Locate the cell with the specified text and output its [X, Y] center coordinate. 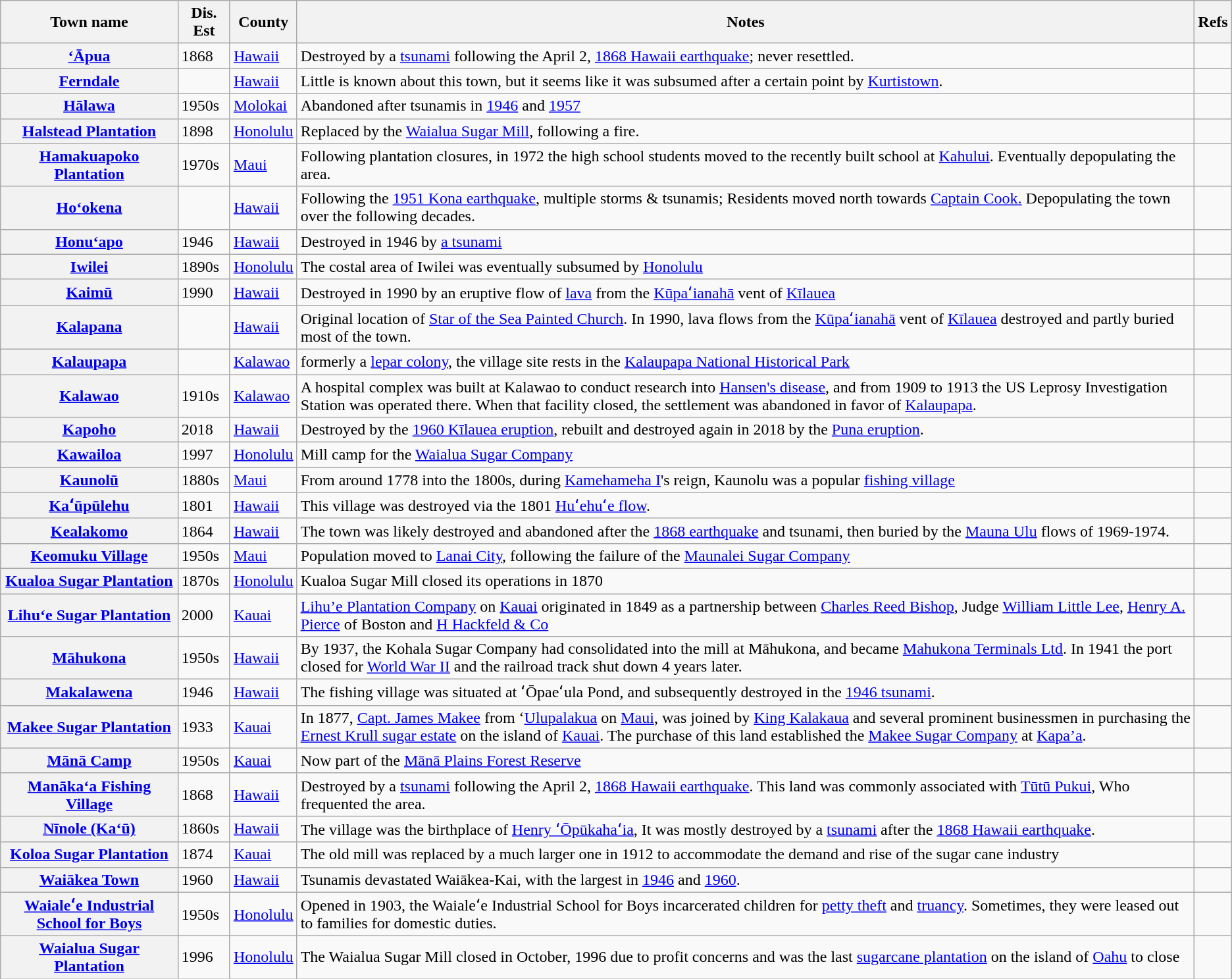
1874 [204, 855]
Manāka‘a Fishing Village [90, 794]
‘Āpua [90, 56]
The costal area of Iwilei was eventually subsumed by Honolulu [746, 267]
Notes [746, 22]
1801 [204, 506]
Kualoa Sugar Mill closed its operations in 1870 [746, 581]
Waiākea Town [90, 880]
Kawailoa [90, 455]
Halstead Plantation [90, 131]
1864 [204, 531]
Destroyed by the 1960 Kīlauea eruption, rebuilt and destroyed again in 2018 by the Puna eruption. [746, 430]
1880s [204, 480]
Kalaupapa [90, 361]
Mānā Camp [90, 760]
2000 [204, 615]
1960 [204, 880]
Mill camp for the Waialua Sugar Company [746, 455]
Kaunolū [90, 480]
1910s [204, 395]
Ferndale [90, 81]
Dis. Est [204, 22]
From around 1778 into the 1800s, during Kamehameha I's reign, Kaunolu was a popular fishing village [746, 480]
Destroyed in 1946 by a tsunami [746, 242]
1898 [204, 131]
Māhukona [90, 658]
Replaced by the Waialua Sugar Mill, following a fire. [746, 131]
Makee Sugar Plantation [90, 727]
This village was destroyed via the 1801 Huʻehuʻe flow. [746, 506]
Keomuku Village [90, 556]
1870s [204, 581]
Destroyed in 1990 by an eruptive flow of lava from the Kūpaʻianahā vent of Kīlauea [746, 292]
Lihu‘e Sugar Plantation [90, 615]
Kealakomo [90, 531]
Kualoa Sugar Plantation [90, 581]
1970s [204, 165]
Honu‘apo [90, 242]
Makalawena [90, 693]
Kapoho [90, 430]
2018 [204, 430]
Town name [90, 22]
Abandoned after tsunamis in 1946 and 1957 [746, 106]
Now part of the Mānā Plains Forest Reserve [746, 760]
Destroyed by a tsunami following the April 2, 1868 Hawaii earthquake. This land was commonly associated with Tūtū Pukui, Who frequented the area. [746, 794]
The town was likely destroyed and abandoned after the 1868 earthquake and tsunami, then buried by the Mauna Ulu flows of 1969-1974. [746, 531]
Hālawa [90, 106]
Population moved to Lanai City, following the failure of the Maunalei Sugar Company [746, 556]
Molokai [263, 106]
1890s [204, 267]
Koloa Sugar Plantation [90, 855]
Waialeʻe Industrial School for Boys [90, 914]
Iwilei [90, 267]
1933 [204, 727]
1996 [204, 957]
Refs [1213, 22]
formerly a lepar colony, the village site rests in the Kalaupapa National Historical Park [746, 361]
Following plantation closures, in 1972 the high school students moved to the recently built school at Kahului. Eventually depopulating the area. [746, 165]
The Waialua Sugar Mill closed in October, 1996 due to profit concerns and was the last sugarcane plantation on the island of Oahu to close [746, 957]
Nīnole (Ka‘ū) [90, 829]
Destroyed by a tsunami following the April 2, 1868 Hawaii earthquake; never resettled. [746, 56]
Kalapana [90, 328]
1990 [204, 292]
The fishing village was situated at ʻŌpaeʻula Pond, and subsequently destroyed in the 1946 tsunami. [746, 693]
Little is known about this town, but it seems like it was subsumed after a certain point by Kurtistown. [746, 81]
Tsunamis devastated Waiākea-Kai, with the largest in 1946 and 1960. [746, 880]
Ho‘okena [90, 208]
Hamakuapoko Plantation [90, 165]
1860s [204, 829]
Waialua Sugar Plantation [90, 957]
1997 [204, 455]
The village was the birthplace of Henry ʻŌpūkahaʻia, It was mostly destroyed by a tsunami after the 1868 Hawaii earthquake. [746, 829]
County [263, 22]
Kaʻūpūlehu [90, 506]
Kaimū [90, 292]
The old mill was replaced by a much larger one in 1912 to accommodate the demand and rise of the sugar cane industry [746, 855]
